Return the [X, Y] coordinate for the center point of the cell that contains the specified text.  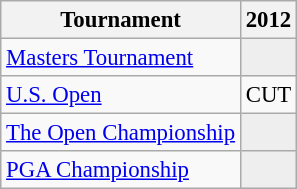
Tournament [121, 20]
The Open Championship [121, 133]
Masters Tournament [121, 58]
2012 [268, 20]
U.S. Open [121, 95]
CUT [268, 95]
PGA Championship [121, 170]
